Determine the [X, Y] coordinate at the center of the cell enclosing the given text.  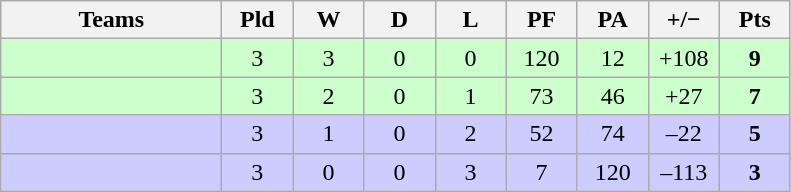
46 [612, 96]
12 [612, 58]
74 [612, 134]
D [400, 20]
W [328, 20]
+/− [684, 20]
+108 [684, 58]
73 [542, 96]
PF [542, 20]
–22 [684, 134]
5 [754, 134]
+27 [684, 96]
Pld [258, 20]
Teams [112, 20]
PA [612, 20]
–113 [684, 172]
9 [754, 58]
L [470, 20]
Pts [754, 20]
52 [542, 134]
